From the cell containing the given text, extract its center point as (x, y) coordinate. 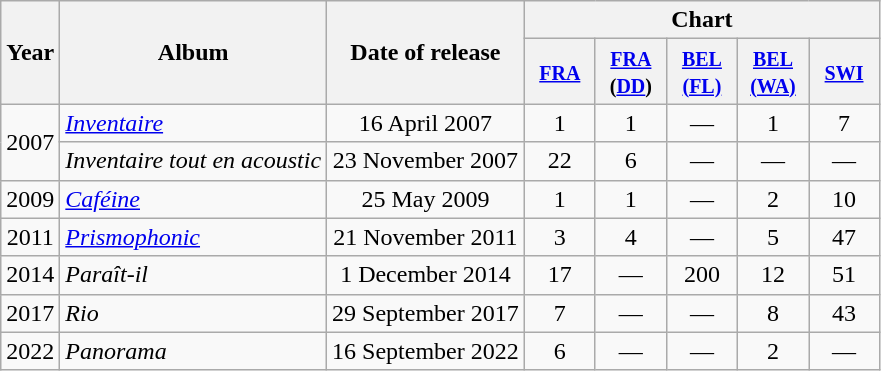
FRA (560, 72)
12 (772, 275)
4 (630, 237)
200 (702, 275)
Paraît-il (194, 275)
43 (844, 313)
1 December 2014 (426, 275)
Date of release (426, 52)
Prismophonic (194, 237)
2014 (30, 275)
Album (194, 52)
47 (844, 237)
2022 (30, 351)
SWI (844, 72)
16 September 2022 (426, 351)
Panorama (194, 351)
8 (772, 313)
BEL(WA) (772, 72)
22 (560, 161)
2009 (30, 199)
5 (772, 237)
Inventaire tout en acoustic (194, 161)
2011 (30, 237)
25 May 2009 (426, 199)
2007 (30, 142)
Caféine (194, 199)
10 (844, 199)
3 (560, 237)
Chart (702, 20)
2017 (30, 313)
29 September 2017 (426, 313)
Inventaire (194, 123)
Year (30, 52)
17 (560, 275)
Rio (194, 313)
16 April 2007 (426, 123)
23 November 2007 (426, 161)
51 (844, 275)
FRA (DD) (630, 72)
BEL(FL) (702, 72)
21 November 2011 (426, 237)
